Determine the [x, y] coordinate at the center of the cell enclosing the given text.  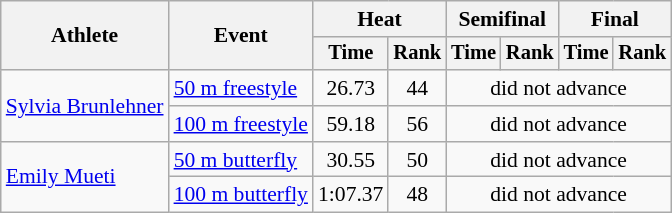
Final [615, 19]
44 [417, 88]
26.73 [350, 88]
100 m freestyle [241, 124]
Heat [380, 19]
Semifinal [502, 19]
100 m butterfly [241, 195]
59.18 [350, 124]
Emily Mueti [85, 178]
1:07.37 [350, 195]
50 m butterfly [241, 160]
56 [417, 124]
50 [417, 160]
Event [241, 36]
48 [417, 195]
50 m freestyle [241, 88]
Athlete [85, 36]
30.55 [350, 160]
Sylvia Brunlehner [85, 106]
